Extract the [x, y] coordinate from the center of the cell holding the provided text.  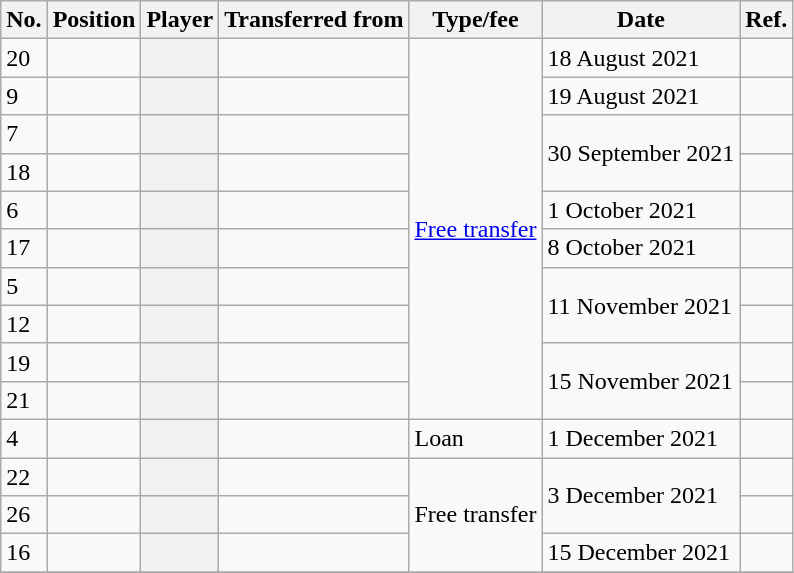
11 November 2021 [641, 305]
Type/fee [476, 20]
12 [24, 324]
30 September 2021 [641, 153]
4 [24, 438]
Transferred from [314, 20]
Loan [476, 438]
6 [24, 210]
19 [24, 362]
9 [24, 96]
Date [641, 20]
Ref. [766, 20]
21 [24, 400]
18 August 2021 [641, 58]
22 [24, 477]
8 October 2021 [641, 248]
15 December 2021 [641, 553]
17 [24, 248]
19 August 2021 [641, 96]
26 [24, 515]
16 [24, 553]
18 [24, 172]
No. [24, 20]
3 December 2021 [641, 496]
15 November 2021 [641, 381]
20 [24, 58]
5 [24, 286]
Player [180, 20]
7 [24, 134]
Position [94, 20]
1 October 2021 [641, 210]
1 December 2021 [641, 438]
